From the cell containing the given text, extract its center point as (x, y) coordinate. 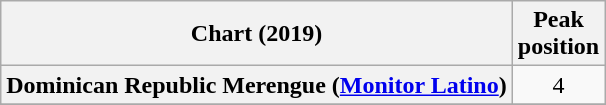
Peakposition (558, 34)
Chart (2019) (257, 34)
Dominican Republic Merengue (Monitor Latino) (257, 85)
4 (558, 85)
